Return [X, Y] of the center of cell containing provided text 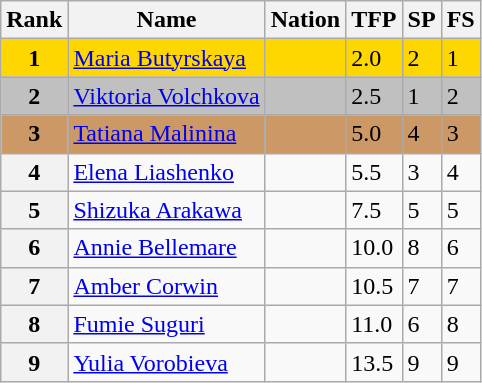
FS [460, 20]
Elena Liashenko [166, 172]
13.5 [374, 362]
Maria Butyrskaya [166, 58]
Nation [305, 20]
Tatiana Malinina [166, 134]
Shizuka Arakawa [166, 210]
Annie Bellemare [166, 248]
2.0 [374, 58]
Yulia Vorobieva [166, 362]
11.0 [374, 324]
5.5 [374, 172]
5.0 [374, 134]
2.5 [374, 96]
Viktoria Volchkova [166, 96]
Name [166, 20]
Amber Corwin [166, 286]
SP [422, 20]
10.0 [374, 248]
10.5 [374, 286]
TFP [374, 20]
Rank [34, 20]
7.5 [374, 210]
Fumie Suguri [166, 324]
